Locate the cell with the specified text and output its [x, y] center coordinate. 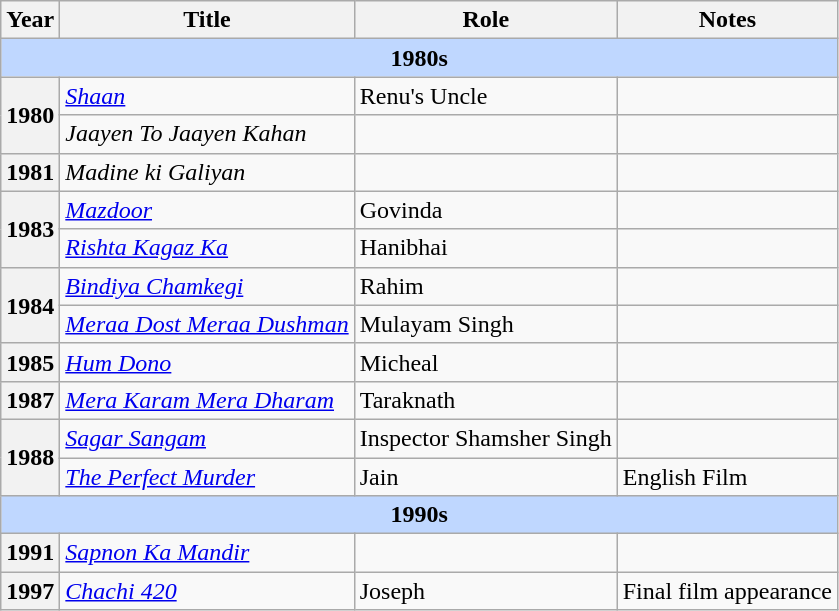
Chachi 420 [207, 591]
Bindiya Chamkegi [207, 286]
Inspector Shamsher Singh [486, 438]
Hum Dono [207, 362]
Meraa Dost Meraa Dushman [207, 324]
1988 [30, 457]
1997 [30, 591]
Madine ki Galiyan [207, 172]
1987 [30, 400]
1981 [30, 172]
1985 [30, 362]
Final film appearance [727, 591]
Micheal [486, 362]
Notes [727, 20]
Joseph [486, 591]
1980s [420, 58]
Rahim [486, 286]
Year [30, 20]
1991 [30, 553]
Hanibhai [486, 248]
Renu's Uncle [486, 96]
Rishta Kagaz Ka [207, 248]
Mazdoor [207, 210]
Govinda [486, 210]
Mera Karam Mera Dharam [207, 400]
1980 [30, 115]
1984 [30, 305]
English Film [727, 477]
Sapnon Ka Mandir [207, 553]
Role [486, 20]
Title [207, 20]
Jain [486, 477]
Sagar Sangam [207, 438]
Shaan [207, 96]
The Perfect Murder [207, 477]
1990s [420, 515]
Jaayen To Jaayen Kahan [207, 134]
1983 [30, 229]
Mulayam Singh [486, 324]
Taraknath [486, 400]
